Identify which cell holds the provided text, then report its [X, Y] central coordinate. 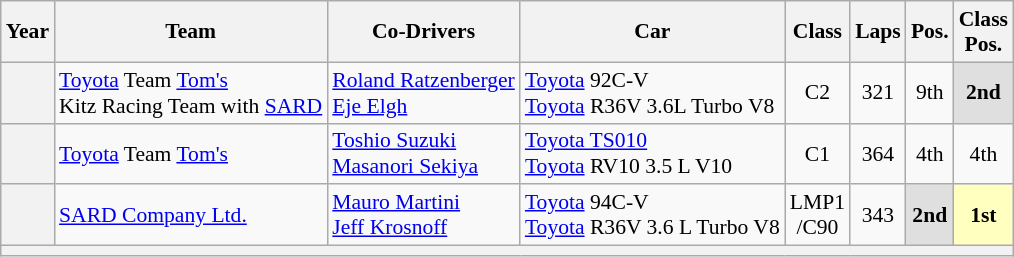
Toshio Suzuki Masanori Sekiya [424, 154]
Class [818, 32]
C2 [818, 92]
Laps [878, 32]
Toyota 94C-VToyota R36V 3.6 L Turbo V8 [652, 216]
321 [878, 92]
Toyota 92C-VToyota R36V 3.6L Turbo V8 [652, 92]
LMP1/C90 [818, 216]
Car [652, 32]
9th [930, 92]
Roland Ratzenberger Eje Elgh [424, 92]
1st [984, 216]
Toyota Team Tom's [190, 154]
ClassPos. [984, 32]
Co-Drivers [424, 32]
Toyota TS010Toyota RV10 3.5 L V10 [652, 154]
Mauro Martini Jeff Krosnoff [424, 216]
Year [28, 32]
C1 [818, 154]
364 [878, 154]
Pos. [930, 32]
Toyota Team Tom's Kitz Racing Team with SARD [190, 92]
343 [878, 216]
SARD Company Ltd. [190, 216]
Team [190, 32]
